Provide the (x, y) coordinate of the cell's center where the given text is located.  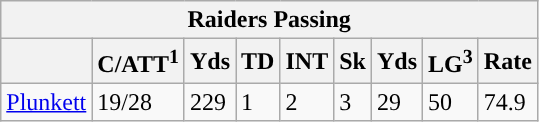
Plunkett (46, 102)
74.9 (508, 102)
19/28 (138, 102)
LG3 (451, 62)
50 (451, 102)
3 (353, 102)
1 (258, 102)
229 (210, 102)
TD (258, 62)
INT (307, 62)
2 (307, 102)
C/ATT1 (138, 62)
Raiders Passing (270, 20)
Sk (353, 62)
Rate (508, 62)
29 (396, 102)
